For the text-containing cell, return its midpoint in [x, y] coordinate format. 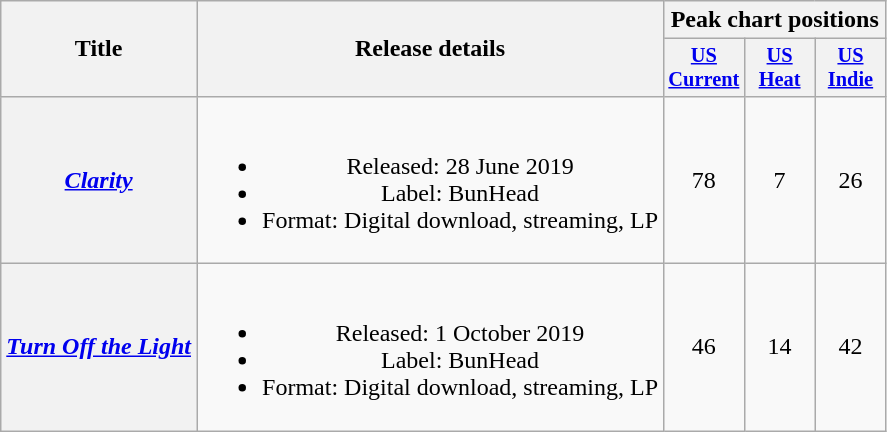
USCurrent [704, 68]
14 [780, 348]
Clarity [99, 180]
Peak chart positions [775, 20]
Turn Off the Light [99, 348]
Title [99, 49]
Release details [430, 49]
USHeat [780, 68]
Released: 1 October 2019Label: BunHeadFormat: Digital download, streaming, LP [430, 348]
26 [850, 180]
42 [850, 348]
Released: 28 June 2019Label: BunHeadFormat: Digital download, streaming, LP [430, 180]
46 [704, 348]
7 [780, 180]
78 [704, 180]
USIndie [850, 68]
